Identify which cell holds the provided text, then report its (x, y) central coordinate. 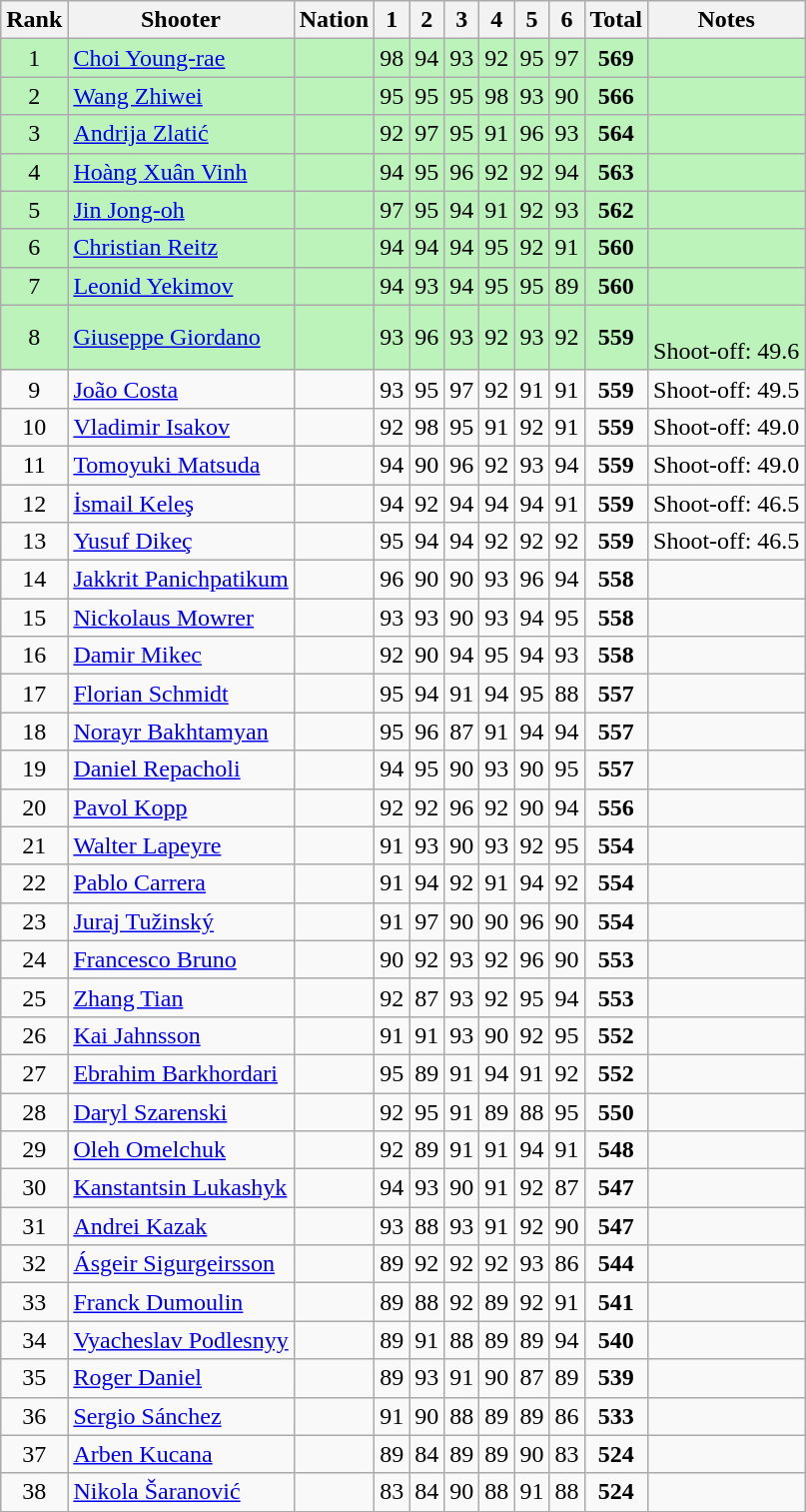
Shoot-off: 49.6 (727, 338)
34 (34, 1340)
13 (34, 542)
25 (34, 997)
Wang Zhiwei (181, 96)
533 (616, 1416)
Vyacheslav Podlesnyy (181, 1340)
Francesco Bruno (181, 959)
562 (616, 210)
Roger Daniel (181, 1378)
556 (616, 807)
Choi Young-rae (181, 58)
544 (616, 1264)
Ebrahim Barkhordari (181, 1073)
37 (34, 1454)
24 (34, 959)
Pavol Kopp (181, 807)
Andrei Kazak (181, 1226)
18 (34, 732)
569 (616, 58)
Ásgeir Sigurgeirsson (181, 1264)
541 (616, 1302)
Zhang Tian (181, 997)
19 (34, 769)
38 (34, 1492)
32 (34, 1264)
Andrija Zlatić (181, 134)
Shoot-off: 49.5 (727, 389)
15 (34, 618)
10 (34, 427)
Daryl Szarenski (181, 1112)
Shooter (181, 20)
14 (34, 580)
563 (616, 172)
28 (34, 1112)
Vladimir Isakov (181, 427)
Norayr Bakhtamyan (181, 732)
26 (34, 1035)
540 (616, 1340)
Kai Jahnsson (181, 1035)
Walter Lapeyre (181, 845)
Florian Schmidt (181, 694)
12 (34, 503)
29 (34, 1150)
Juraj Tužinský (181, 921)
17 (34, 694)
Jakkrit Panichpatikum (181, 580)
Christian Reitz (181, 248)
Arben Kucana (181, 1454)
Pablo Carrera (181, 883)
Rank (34, 20)
7 (34, 286)
33 (34, 1302)
27 (34, 1073)
11 (34, 465)
564 (616, 134)
16 (34, 656)
Damir Mikec (181, 656)
539 (616, 1378)
Yusuf Dikeç (181, 542)
João Costa (181, 389)
Nation (334, 20)
9 (34, 389)
36 (34, 1416)
Sergio Sánchez (181, 1416)
Daniel Repacholi (181, 769)
550 (616, 1112)
Giuseppe Giordano (181, 338)
Tomoyuki Matsuda (181, 465)
Jin Jong-oh (181, 210)
35 (34, 1378)
30 (34, 1188)
566 (616, 96)
548 (616, 1150)
22 (34, 883)
Hoàng Xuân Vinh (181, 172)
20 (34, 807)
Nikola Šaranović (181, 1492)
8 (34, 338)
23 (34, 921)
İsmail Keleş (181, 503)
Nickolaus Mowrer (181, 618)
21 (34, 845)
Leonid Yekimov (181, 286)
31 (34, 1226)
Oleh Omelchuk (181, 1150)
Total (616, 20)
Kanstantsin Lukashyk (181, 1188)
Notes (727, 20)
Franck Dumoulin (181, 1302)
